Provide the [x, y] coordinate of the cell's center where the given text is located.  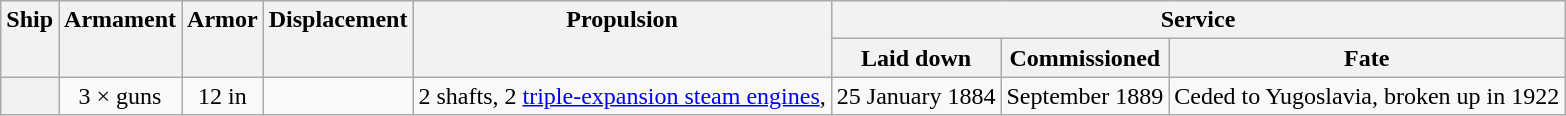
25 January 1884 [916, 96]
Service [1198, 20]
3 × guns [120, 96]
Displacement [338, 39]
Ceded to Yugoslavia, broken up in 1922 [1367, 96]
Fate [1367, 58]
Ship [30, 39]
Armor [223, 39]
2 shafts, 2 triple-expansion steam engines, [622, 96]
September 1889 [1085, 96]
Armament [120, 39]
Commissioned [1085, 58]
12 in [223, 96]
Laid down [916, 58]
Propulsion [622, 39]
